Find where the given text appears and provide that cell's center as [X, Y] coordinate. 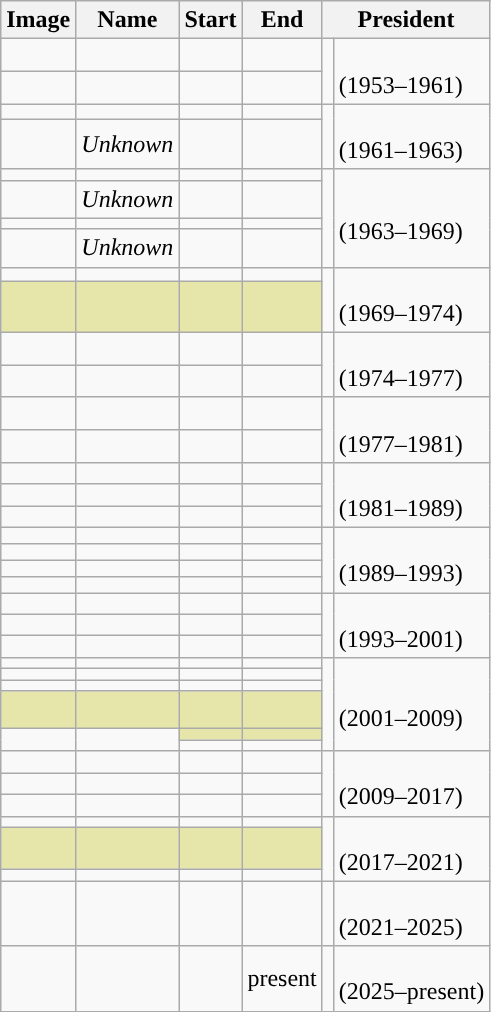
(2009–2017) [411, 784]
(2017–2021) [411, 848]
(1989–1993) [411, 560]
(2025–present) [411, 978]
President [406, 20]
(1981–1989) [411, 494]
(2021–2025) [411, 914]
(1953–1961) [411, 72]
(1961–1963) [411, 136]
Name [128, 20]
End [282, 20]
present [282, 978]
(2001–2009) [411, 704]
Start [210, 20]
(1974–1977) [411, 364]
(1993–2001) [411, 624]
Image [38, 20]
(1969–1974) [411, 300]
(1963–1969) [411, 218]
(1977–1981) [411, 430]
